Locate the cell with the specified text and output its [X, Y] center coordinate. 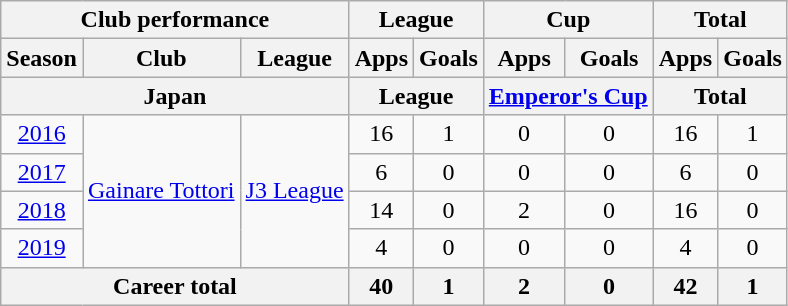
Gainare Tottori [161, 191]
Japan [175, 96]
2017 [42, 172]
2018 [42, 210]
Season [42, 58]
2019 [42, 248]
Club [161, 58]
Club performance [175, 20]
J3 League [294, 191]
Emperor's Cup [568, 96]
42 [685, 286]
14 [381, 210]
Cup [568, 20]
Career total [175, 286]
40 [381, 286]
2016 [42, 134]
